Capture the cell that displays the provided text and extract its (x, y) central coordinate. 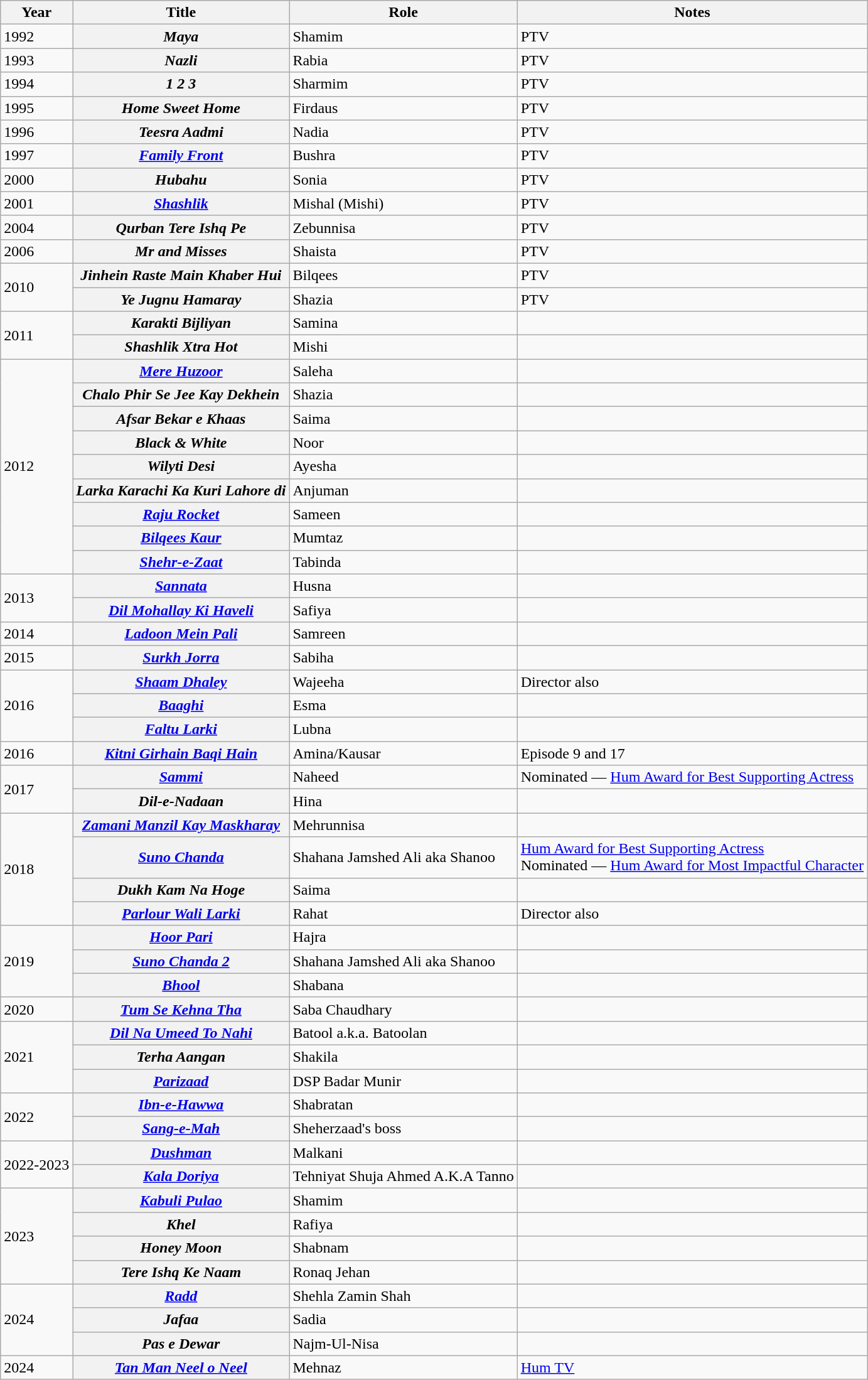
Episode 9 and 17 (692, 753)
Qurban Tere Ishq Pe (181, 227)
Mishi (403, 347)
Naheed (403, 777)
Malkani (403, 1153)
Ye Jugnu Hamaray (181, 299)
Amina/Kausar (403, 753)
Faltu Larki (181, 730)
Sabiha (403, 657)
Dukh Kam Na Hoge (181, 890)
Khel (181, 1224)
Mr and Misses (181, 251)
Hubahu (181, 180)
Suno Chanda 2 (181, 961)
Mumtaz (403, 538)
1994 (36, 84)
Jinhein Raste Main Khaber Hui (181, 275)
2019 (36, 961)
Chalo Phir Se Jee Kay Dekhein (181, 395)
1997 (36, 156)
1993 (36, 60)
2018 (36, 869)
Firdaus (403, 108)
Shakila (403, 1057)
2021 (36, 1057)
Mehrunnisa (403, 825)
Sadia (403, 1320)
Radd (181, 1296)
Karakti Bijliyan (181, 323)
2010 (36, 287)
2011 (36, 335)
Zebunnisa (403, 227)
Bhool (181, 985)
Shehla Zamin Shah (403, 1296)
2000 (36, 180)
Kabuli Pulao (181, 1200)
Hum TV (692, 1367)
Bilqees (403, 275)
Nadia (403, 132)
Raju Rocket (181, 514)
Teesra Aadmi (181, 132)
Shehr-e-Zaat (181, 562)
Tan Man Neel o Neel (181, 1367)
1996 (36, 132)
Ibn-e-Hawwa (181, 1105)
Home Sweet Home (181, 108)
Parizaad (181, 1081)
Shaista (403, 251)
Tabinda (403, 562)
Honey Moon (181, 1248)
2022 (36, 1117)
Saba Chaudhary (403, 1009)
2022-2023 (36, 1165)
Kitni Girhain Baqi Hain (181, 753)
Dil-e-Nadaan (181, 801)
Sonia (403, 180)
Ronaq Jehan (403, 1272)
Lubna (403, 730)
Shashlik Xtra Hot (181, 347)
Mehnaz (403, 1367)
Parlour Wali Larki (181, 914)
Batool a.k.a. Batoolan (403, 1033)
Bilqees Kaur (181, 538)
Terha Aangan (181, 1057)
Notes (692, 13)
Safiya (403, 610)
Year (36, 13)
Kala Doriya (181, 1177)
Samina (403, 323)
1 2 3 (181, 84)
Larka Karachi Ka Kuri Lahore di (181, 490)
Rabia (403, 60)
DSP Badar Munir (403, 1081)
Family Front (181, 156)
2015 (36, 657)
Maya (181, 36)
Sheherzaad's boss (403, 1129)
Surkh Jorra (181, 657)
2013 (36, 598)
Rafiya (403, 1224)
Hoor Pari (181, 937)
Dushman (181, 1153)
Black & White (181, 443)
2017 (36, 789)
2004 (36, 227)
Sammi (181, 777)
Saleha (403, 371)
Sannata (181, 586)
Wajeeha (403, 681)
Esma (403, 706)
Mishal (Mishi) (403, 203)
Husna (403, 586)
2014 (36, 633)
Nominated — Hum Award for Best Supporting Actress (692, 777)
Shashlik (181, 203)
Shabratan (403, 1105)
Suno Chanda (181, 858)
Sameen (403, 514)
Wilyti Desi (181, 466)
Sang-e-Mah (181, 1129)
1992 (36, 36)
Dil Mohallay Ki Haveli (181, 610)
Mere Huzoor (181, 371)
Zamani Manzil Kay Maskharay (181, 825)
Hum Award for Best Supporting ActressNominated — Hum Award for Most Impactful Character (692, 858)
Title (181, 13)
Baaghi (181, 706)
Tere Ishq Ke Naam (181, 1272)
Role (403, 13)
Rahat (403, 914)
2023 (36, 1236)
Shabnam (403, 1248)
Pas e Dewar (181, 1344)
Anjuman (403, 490)
Shabana (403, 985)
Samreen (403, 633)
Shaam Dhaley (181, 681)
2006 (36, 251)
2001 (36, 203)
Jafaa (181, 1320)
Ayesha (403, 466)
Bushra (403, 156)
Tum Se Kehna Tha (181, 1009)
Najm-Ul-Nisa (403, 1344)
Afsar Bekar e Khaas (181, 419)
2012 (36, 467)
Hajra (403, 937)
Tehniyat Shuja Ahmed A.K.A Tanno (403, 1177)
2020 (36, 1009)
Ladoon Mein Pali (181, 633)
Noor (403, 443)
Nazli (181, 60)
Dil Na Umeed To Nahi (181, 1033)
Sharmim (403, 84)
1995 (36, 108)
Hina (403, 801)
